Provide the [x, y] coordinate of the cell's center where the given text is located.  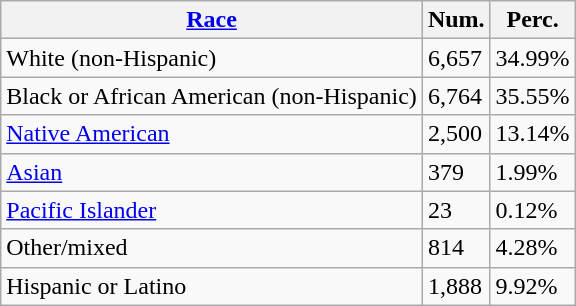
0.12% [532, 210]
Native American [212, 134]
Hispanic or Latino [212, 286]
6,764 [456, 96]
Asian [212, 172]
Black or African American (non-Hispanic) [212, 96]
Num. [456, 20]
1.99% [532, 172]
35.55% [532, 96]
6,657 [456, 58]
2,500 [456, 134]
34.99% [532, 58]
814 [456, 248]
Race [212, 20]
4.28% [532, 248]
1,888 [456, 286]
Pacific Islander [212, 210]
Perc. [532, 20]
13.14% [532, 134]
Other/mixed [212, 248]
White (non-Hispanic) [212, 58]
379 [456, 172]
23 [456, 210]
9.92% [532, 286]
